For the text-containing cell, return its midpoint in [X, Y] coordinate format. 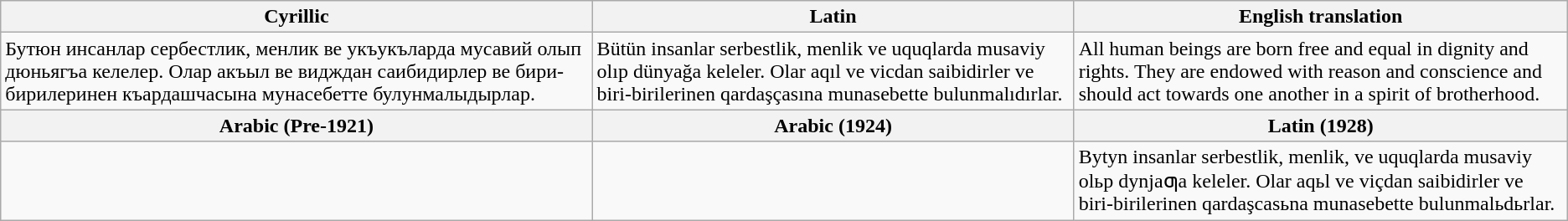
Arabic (Pre-1921) [297, 126]
Latin (1928) [1320, 126]
English translation [1320, 17]
Arabic (1924) [833, 126]
Latin [833, 17]
Cyrillic [297, 17]
